Return the (x, y) coordinate for the center point of the cell that contains the specified text.  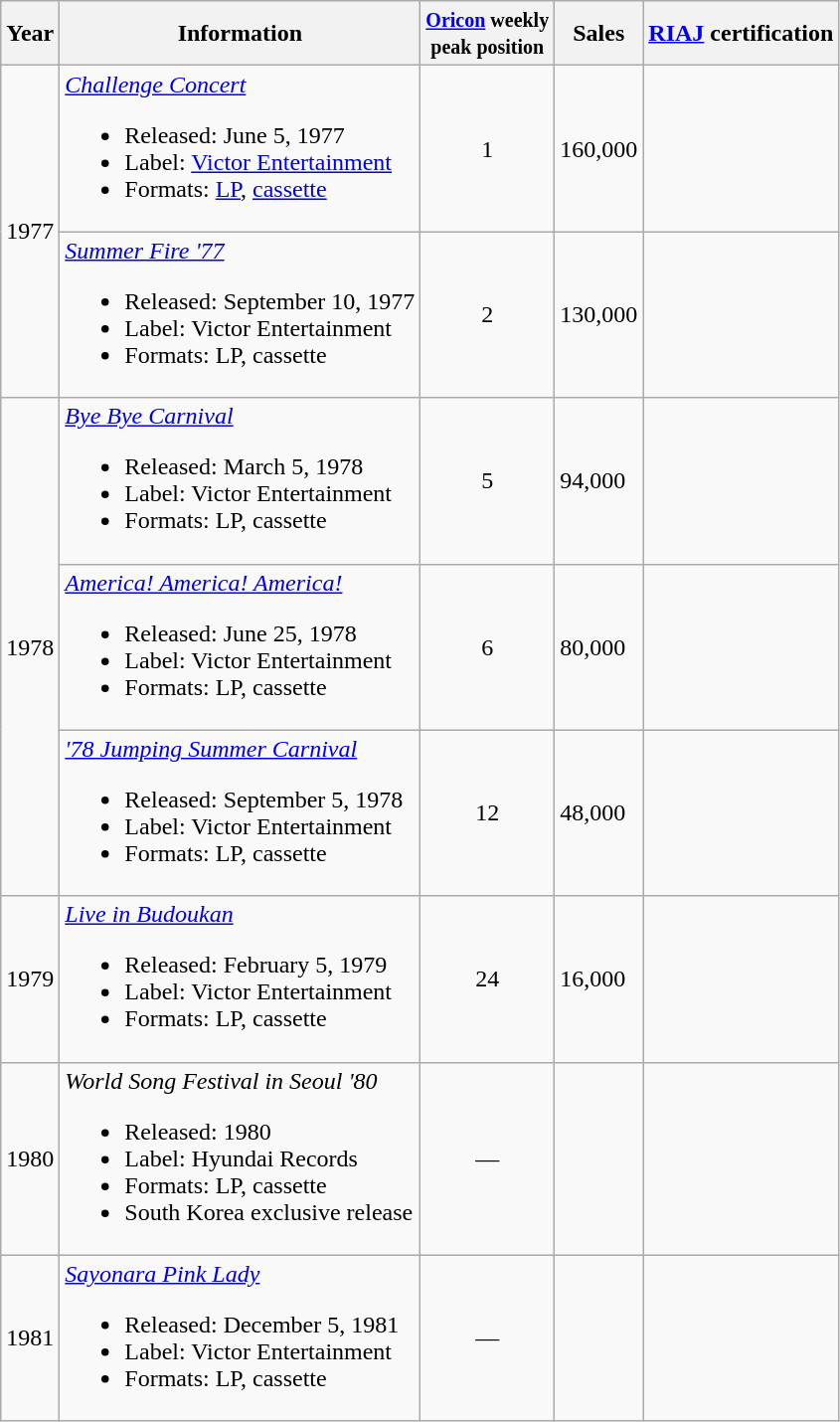
'78 Jumping Summer CarnivalReleased: September 5, 1978Label: Victor EntertainmentFormats: LP, cassette (241, 813)
1977 (30, 232)
Sayonara Pink LadyReleased: December 5, 1981Label: Victor EntertainmentFormats: LP, cassette (241, 1338)
1980 (30, 1158)
1981 (30, 1338)
Year (30, 34)
12 (487, 813)
1978 (30, 646)
America! America! America!Released: June 25, 1978Label: Victor EntertainmentFormats: LP, cassette (241, 646)
Summer Fire '77Released: September 10, 1977Label: Victor EntertainmentFormats: LP, cassette (241, 314)
Challenge ConcertReleased: June 5, 1977Label: Victor EntertainmentFormats: LP, cassette (241, 149)
World Song Festival in Seoul '80Released: 1980Label: Hyundai RecordsFormats: LP, cassetteSouth Korea exclusive release (241, 1158)
Sales (598, 34)
94,000 (598, 481)
Oricon weeklypeak position (487, 34)
48,000 (598, 813)
130,000 (598, 314)
80,000 (598, 646)
24 (487, 978)
6 (487, 646)
1 (487, 149)
160,000 (598, 149)
5 (487, 481)
Bye Bye CarnivalReleased: March 5, 1978Label: Victor EntertainmentFormats: LP, cassette (241, 481)
Live in BudoukanReleased: February 5, 1979Label: Victor EntertainmentFormats: LP, cassette (241, 978)
2 (487, 314)
16,000 (598, 978)
RIAJ certification (742, 34)
Information (241, 34)
1979 (30, 978)
